Pinpoint the cell where the given text exists, returning its [X, Y] midpoint coordinate. 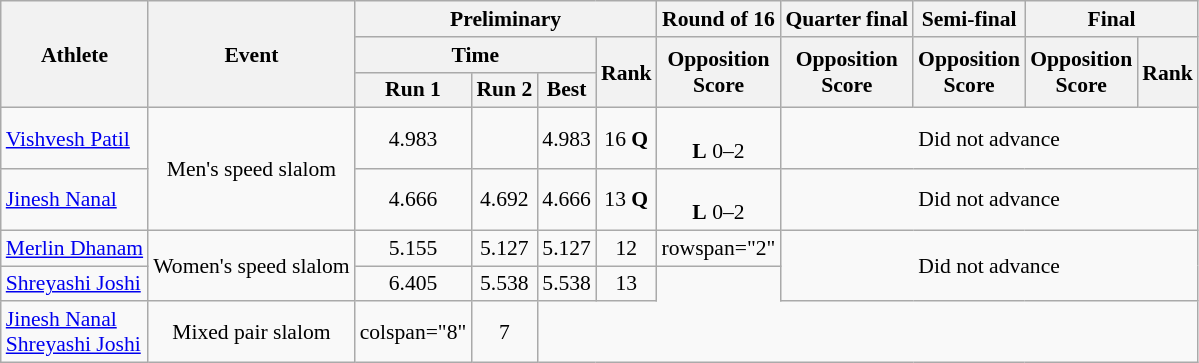
5.155 [414, 248]
Jinesh NanalShreyashi Joshi [74, 332]
Men's speed slalom [252, 169]
Time [476, 55]
rowspan="2" [719, 248]
Preliminary [506, 19]
Shreyashi Joshi [74, 284]
Vishvesh Patil [74, 138]
7 [504, 332]
6.405 [414, 284]
16 Q [626, 138]
13 [626, 284]
Run 2 [504, 90]
Mixed pair slalom [252, 332]
Athlete [74, 54]
Run 1 [414, 90]
Round of 16 [719, 19]
Event [252, 54]
4.692 [504, 200]
Women's speed slalom [252, 266]
Best [566, 90]
colspan="8" [414, 332]
13 Q [626, 200]
Merlin Dhanam [74, 248]
Semi-final [969, 19]
Jinesh Nanal [74, 200]
Final [1112, 19]
Quarter final [846, 19]
12 [626, 248]
